Scan for the cell matching the given text and deliver its [X, Y] coordinate at center. 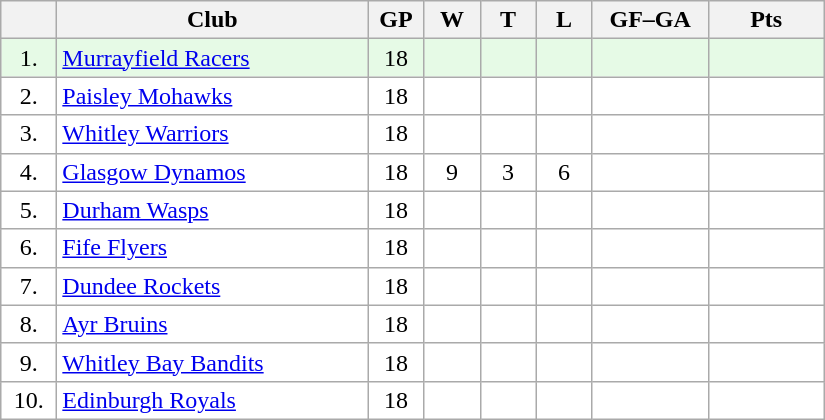
10. [29, 400]
Fife Flyers [212, 248]
Murrayfield Racers [212, 58]
Whitley Bay Bandits [212, 362]
4. [29, 172]
1. [29, 58]
Dundee Rockets [212, 286]
3. [29, 134]
6. [29, 248]
T [508, 20]
GP [396, 20]
Durham Wasps [212, 210]
6 [564, 172]
Glasgow Dynamos [212, 172]
3 [508, 172]
Ayr Bruins [212, 324]
7. [29, 286]
5. [29, 210]
Club [212, 20]
Pts [766, 20]
Paisley Mohawks [212, 96]
Whitley Warriors [212, 134]
GF–GA [650, 20]
9 [452, 172]
2. [29, 96]
L [564, 20]
W [452, 20]
9. [29, 362]
8. [29, 324]
Edinburgh Royals [212, 400]
